Find where the given text appears and provide that cell's center as [x, y] coordinate. 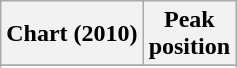
Peakposition [189, 34]
Chart (2010) [72, 34]
